Provide the (x, y) coordinate of the cell's center where the given text is located.  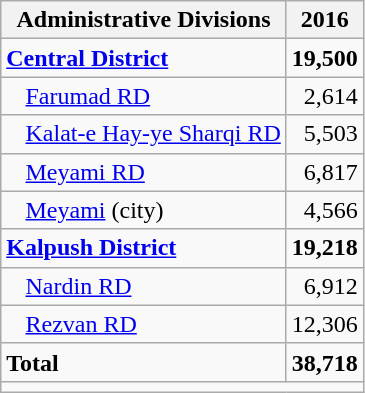
12,306 (324, 324)
Nardin RD (144, 286)
Kalpush District (144, 248)
19,500 (324, 58)
6,912 (324, 286)
Meyami (city) (144, 210)
Kalat-e Hay-ye Sharqi RD (144, 134)
4,566 (324, 210)
Rezvan RD (144, 324)
5,503 (324, 134)
Central District (144, 58)
Administrative Divisions (144, 20)
Total (144, 362)
Meyami RD (144, 172)
2016 (324, 20)
Farumad RD (144, 96)
2,614 (324, 96)
6,817 (324, 172)
38,718 (324, 362)
19,218 (324, 248)
